Determine the [X, Y] coordinate at the center of the cell enclosing the given text.  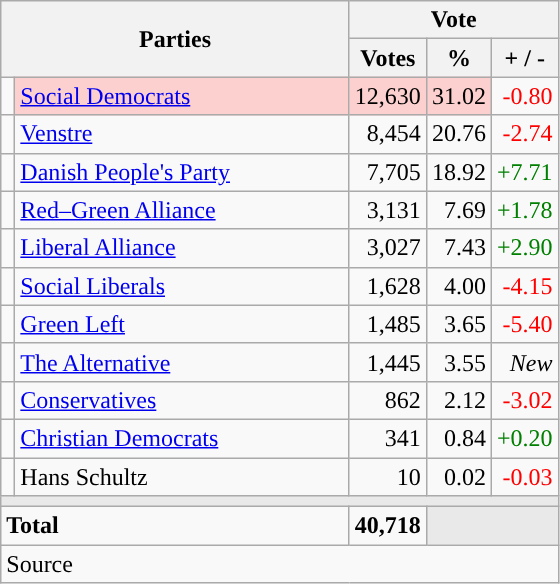
0.02 [458, 477]
3,027 [388, 248]
7,705 [388, 172]
-3.02 [524, 400]
-4.15 [524, 286]
Hans Schultz [182, 477]
7.69 [458, 210]
341 [388, 438]
New [524, 362]
Christian Democrats [182, 438]
% [458, 58]
Source [280, 564]
40,718 [388, 526]
10 [388, 477]
3,131 [388, 210]
Danish People's Party [182, 172]
Red–Green Alliance [182, 210]
Green Left [182, 324]
1,445 [388, 362]
Venstre [182, 134]
Liberal Alliance [182, 248]
Total [176, 526]
7.43 [458, 248]
Social Democrats [182, 96]
20.76 [458, 134]
-2.74 [524, 134]
+0.20 [524, 438]
1,628 [388, 286]
862 [388, 400]
0.84 [458, 438]
+7.71 [524, 172]
+2.90 [524, 248]
Votes [388, 58]
18.92 [458, 172]
12,630 [388, 96]
-0.03 [524, 477]
The Alternative [182, 362]
-0.80 [524, 96]
3.55 [458, 362]
Vote [454, 20]
3.65 [458, 324]
8,454 [388, 134]
Social Liberals [182, 286]
+1.78 [524, 210]
+ / - [524, 58]
2.12 [458, 400]
Parties [176, 39]
4.00 [458, 286]
-5.40 [524, 324]
1,485 [388, 324]
31.02 [458, 96]
Conservatives [182, 400]
